Extract the [X, Y] coordinate from the center of the cell holding the provided text.  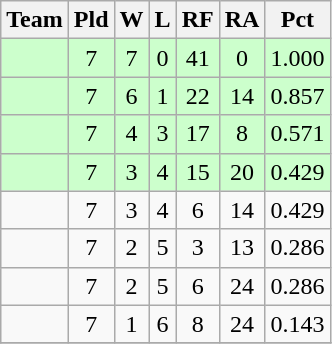
RF [198, 20]
Team [35, 20]
W [132, 20]
22 [198, 96]
RA [242, 20]
Pld [91, 20]
41 [198, 58]
17 [198, 134]
0.571 [298, 134]
0.857 [298, 96]
1.000 [298, 58]
L [162, 20]
15 [198, 172]
0.143 [298, 324]
Pct [298, 20]
13 [242, 248]
20 [242, 172]
